Output the [x, y] coordinate of the center of the cell containing the given text.  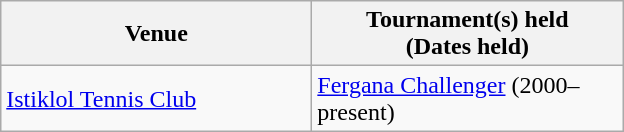
Tournament(s) held(Dates held) [468, 34]
Fergana Challenger (2000–present) [468, 98]
Venue [156, 34]
Istiklol Tennis Club [156, 98]
